Output the [x, y] coordinate of the center of the cell containing the given text.  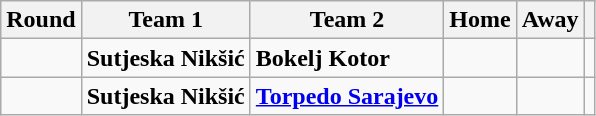
Away [550, 20]
Team 1 [166, 20]
Team 2 [347, 20]
Bokelj Kotor [347, 58]
Torpedo Sarajevo [347, 96]
Home [480, 20]
Round [41, 20]
